Scan for the cell matching the given text and deliver its [X, Y] coordinate at center. 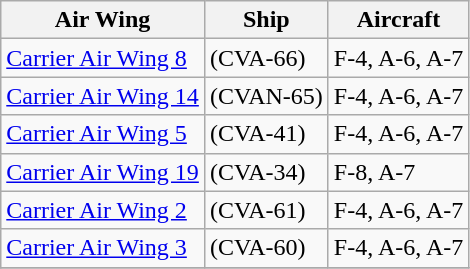
(CVA-60) [266, 248]
Air Wing [103, 20]
(CVA-61) [266, 210]
(CVA-41) [266, 134]
F-8, A-7 [398, 172]
Aircraft [398, 20]
Carrier Air Wing 3 [103, 248]
Carrier Air Wing 5 [103, 134]
Carrier Air Wing 8 [103, 58]
Carrier Air Wing 2 [103, 210]
Ship [266, 20]
(CVA-34) [266, 172]
Carrier Air Wing 19 [103, 172]
Carrier Air Wing 14 [103, 96]
(CVAN-65) [266, 96]
(CVA-66) [266, 58]
